Output the [x, y] coordinate of the center of the cell containing the given text.  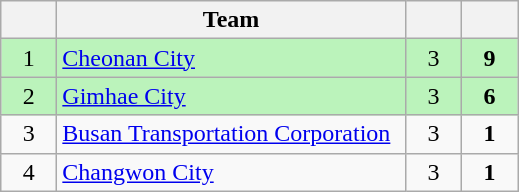
Cheonan City [232, 58]
4 [29, 172]
Changwon City [232, 172]
9 [489, 58]
Busan Transportation Corporation [232, 134]
6 [489, 96]
Team [232, 20]
Gimhae City [232, 96]
2 [29, 96]
